Determine the (X, Y) coordinate at the center of the cell enclosing the given text.  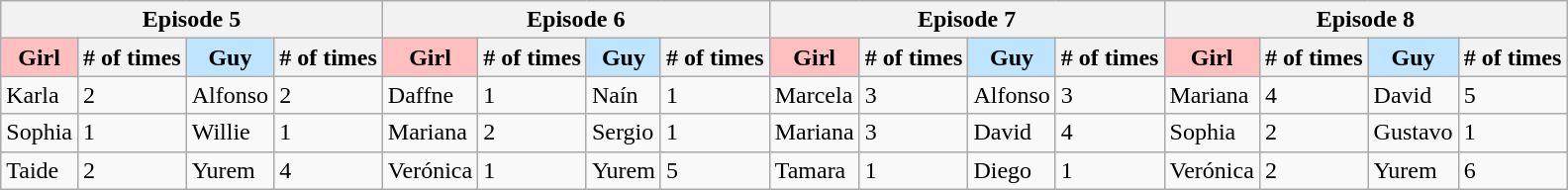
Episode 5 (192, 20)
Naín (624, 95)
Sergio (624, 133)
Episode 7 (966, 20)
Taide (40, 170)
Tamara (814, 170)
Gustavo (1414, 133)
Karla (40, 95)
Daffne (430, 95)
Willie (230, 133)
Marcela (814, 95)
Episode 8 (1366, 20)
Episode 6 (576, 20)
Diego (1012, 170)
6 (1513, 170)
